Determine the [X, Y] coordinate at the center of the cell enclosing the given text.  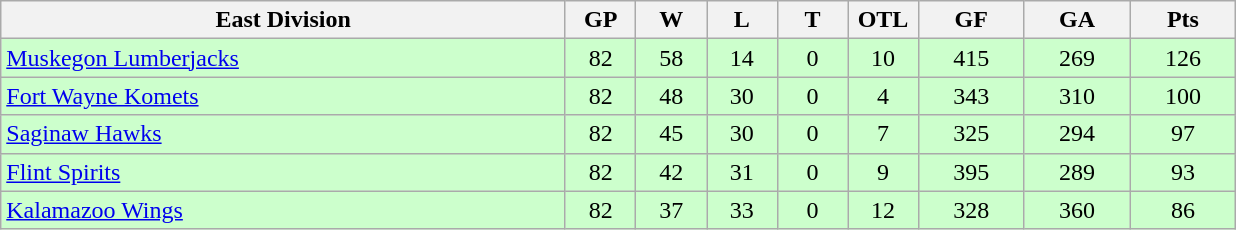
10 [884, 58]
Fort Wayne Komets [284, 96]
12 [884, 210]
97 [1183, 134]
310 [1077, 96]
Saginaw Hawks [284, 134]
328 [971, 210]
126 [1183, 58]
Muskegon Lumberjacks [284, 58]
GF [971, 20]
33 [742, 210]
Flint Spirits [284, 172]
294 [1077, 134]
37 [672, 210]
93 [1183, 172]
Kalamazoo Wings [284, 210]
269 [1077, 58]
East Division [284, 20]
L [742, 20]
4 [884, 96]
415 [971, 58]
343 [971, 96]
GP [600, 20]
Pts [1183, 20]
42 [672, 172]
OTL [884, 20]
T [812, 20]
45 [672, 134]
360 [1077, 210]
86 [1183, 210]
GA [1077, 20]
31 [742, 172]
W [672, 20]
289 [1077, 172]
9 [884, 172]
325 [971, 134]
14 [742, 58]
48 [672, 96]
58 [672, 58]
395 [971, 172]
7 [884, 134]
100 [1183, 96]
